Capture the cell that displays the provided text and extract its (X, Y) central coordinate. 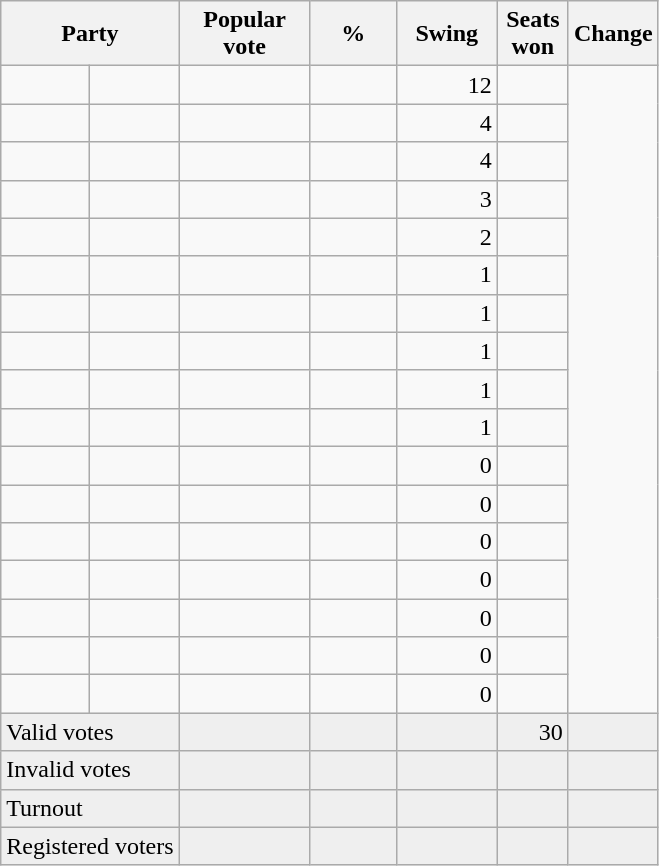
2 (446, 237)
12 (446, 85)
30 (532, 732)
% (353, 34)
3 (446, 199)
Seatswon (532, 34)
Change (613, 34)
Swing (446, 34)
Valid votes (90, 732)
Popular vote (244, 34)
Turnout (90, 808)
Party (90, 34)
Registered voters (90, 846)
Invalid votes (90, 770)
